Output the [x, y] coordinate of the center of the cell containing the given text.  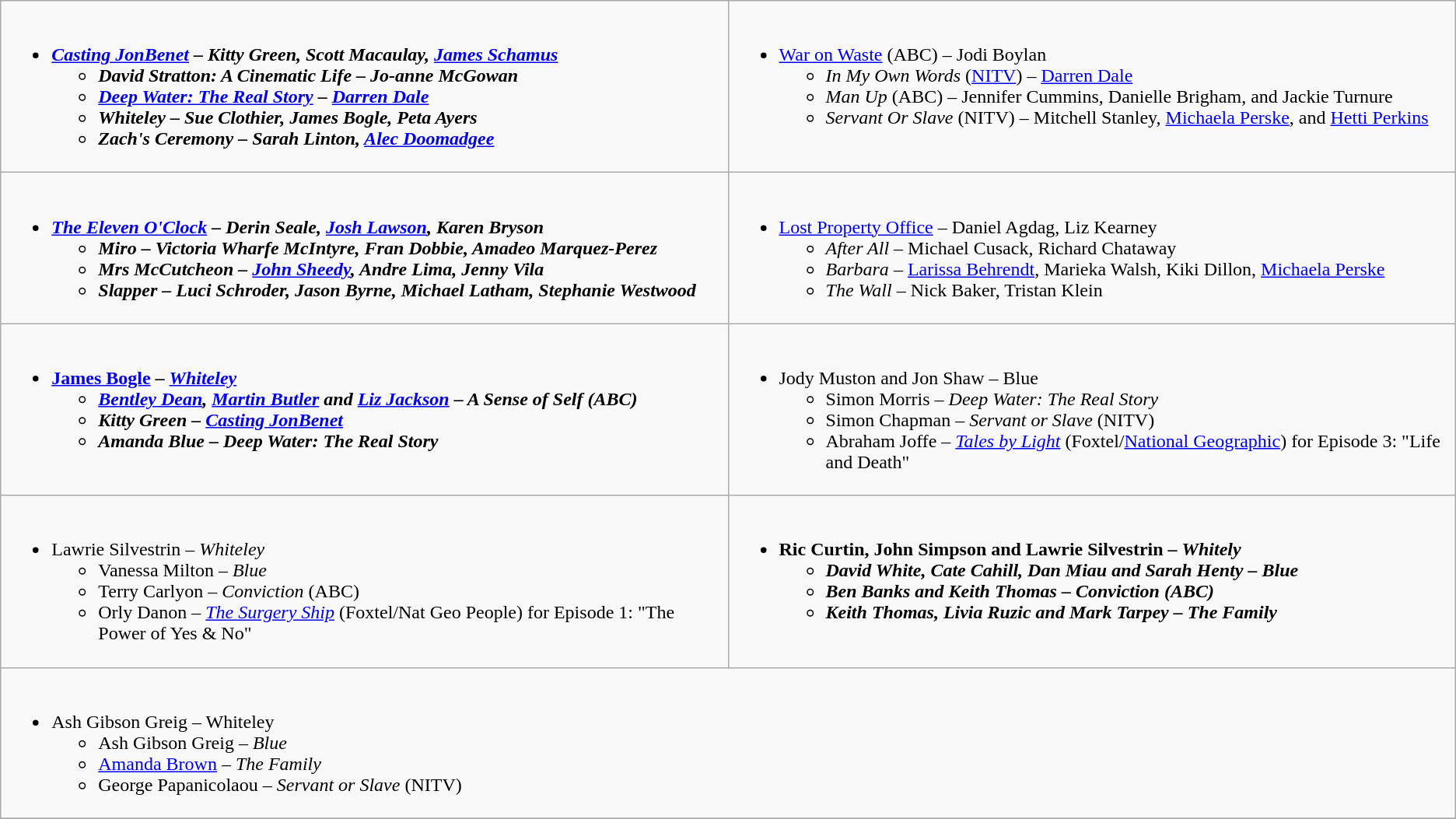
Ash Gibson Greig – WhiteleyAsh Gibson Greig – BlueAmanda Brown – The FamilyGeorge Papanicolaou – Servant or Slave (NITV) [728, 743]
